Identify which cell holds the provided text, then report its (x, y) central coordinate. 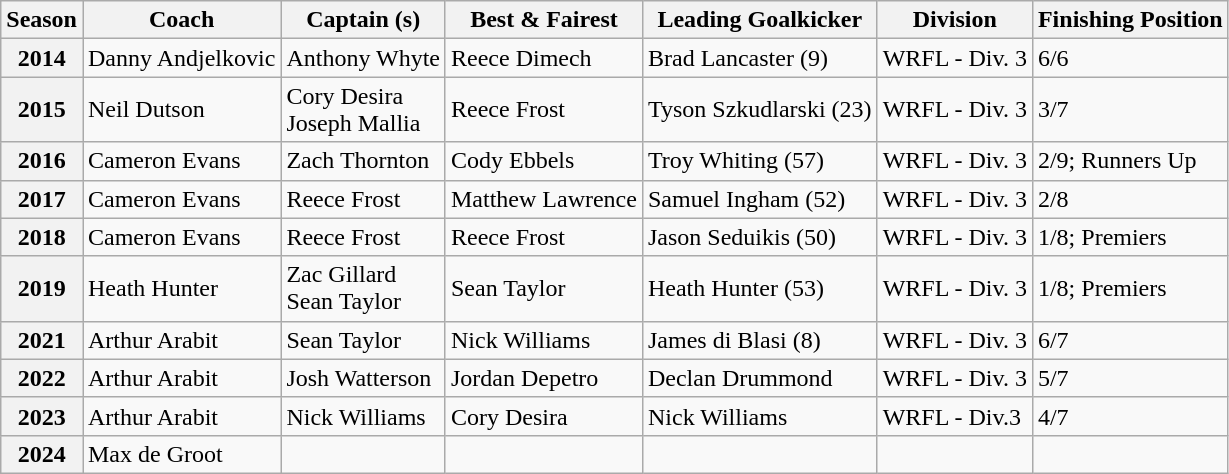
Brad Lancaster (9) (760, 58)
James di Blasi (8) (760, 340)
2016 (42, 161)
2018 (42, 237)
Josh Watterson (364, 378)
Cory Desira (544, 416)
Samuel Ingham (52) (760, 199)
Max de Groot (181, 454)
2022 (42, 378)
6/7 (1130, 340)
6/6 (1130, 58)
Jordan Depetro (544, 378)
Heath Hunter (53) (760, 288)
2/9; Runners Up (1130, 161)
Reece Dimech (544, 58)
Zach Thornton (364, 161)
Zac GillardSean Taylor (364, 288)
5/7 (1130, 378)
WRFL - Div.3 (954, 416)
2021 (42, 340)
3/7 (1130, 110)
2/8 (1130, 199)
Danny Andjelkovic (181, 58)
Cody Ebbels (544, 161)
2014 (42, 58)
2019 (42, 288)
Tyson Szkudlarski (23) (760, 110)
Finishing Position (1130, 20)
2023 (42, 416)
Season (42, 20)
Division (954, 20)
Neil Dutson (181, 110)
2017 (42, 199)
4/7 (1130, 416)
Heath Hunter (181, 288)
Matthew Lawrence (544, 199)
Coach (181, 20)
2015 (42, 110)
Troy Whiting (57) (760, 161)
Captain (s) (364, 20)
Best & Fairest (544, 20)
Leading Goalkicker (760, 20)
Anthony Whyte (364, 58)
Cory DesiraJoseph Mallia (364, 110)
Jason Seduikis (50) (760, 237)
2024 (42, 454)
Declan Drummond (760, 378)
